Identify which cell holds the provided text, then report its [X, Y] central coordinate. 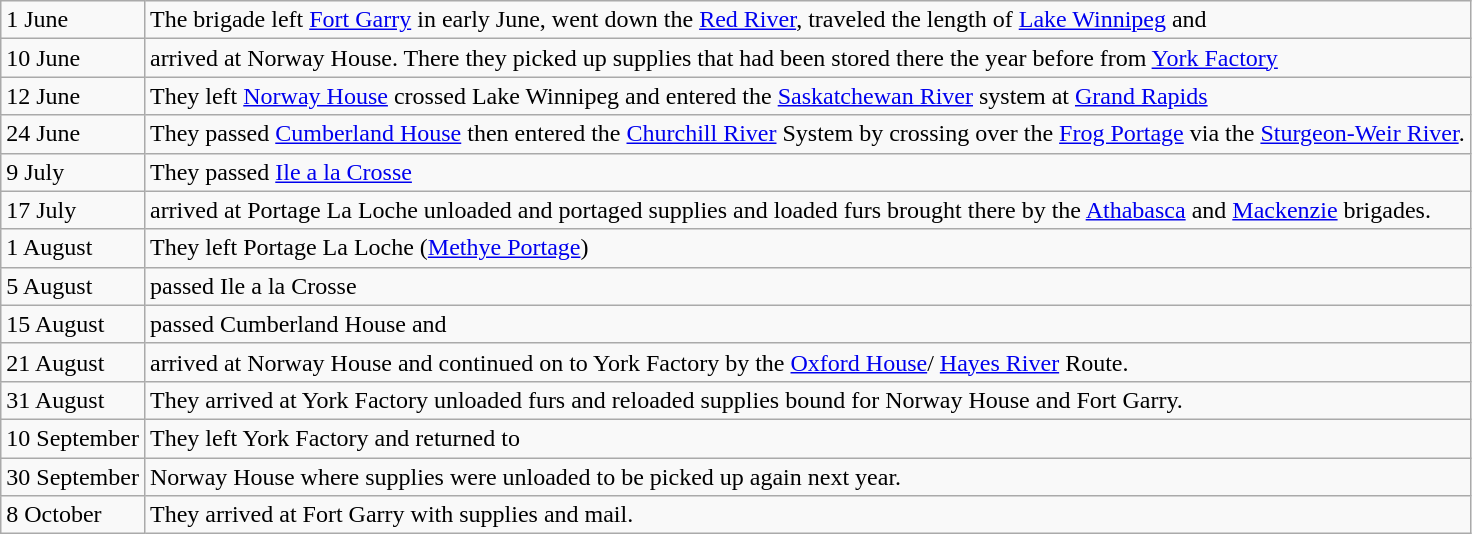
9 July [73, 172]
They arrived at York Factory unloaded furs and reloaded supplies bound for Norway House and Fort Garry. [807, 400]
21 August [73, 362]
10 June [73, 58]
passed Cumberland House and [807, 324]
1 June [73, 20]
They arrived at Fort Garry with supplies and mail. [807, 515]
24 June [73, 134]
passed Ile a la Crosse [807, 286]
They passed Ile a la Crosse [807, 172]
30 September [73, 477]
8 October [73, 515]
They left Portage La Loche (Methye Portage) [807, 248]
1 August [73, 248]
Norway House where supplies were unloaded to be picked up again next year. [807, 477]
They left York Factory and returned to [807, 438]
They passed Cumberland House then entered the Churchill River System by crossing over the Frog Portage via the Sturgeon-Weir River. [807, 134]
17 July [73, 210]
10 September [73, 438]
5 August [73, 286]
15 August [73, 324]
31 August [73, 400]
arrived at Norway House and continued on to York Factory by the Oxford House/ Hayes River Route. [807, 362]
arrived at Norway House. There they picked up supplies that had been stored there the year before from York Factory [807, 58]
12 June [73, 96]
arrived at Portage La Loche unloaded and portaged supplies and loaded furs brought there by the Athabasca and Mackenzie brigades. [807, 210]
They left Norway House crossed Lake Winnipeg and entered the Saskatchewan River system at Grand Rapids [807, 96]
The brigade left Fort Garry in early June, went down the Red River, traveled the length of Lake Winnipeg and [807, 20]
